Detect which cell encompasses the target text, then output its (x, y) center coordinate. 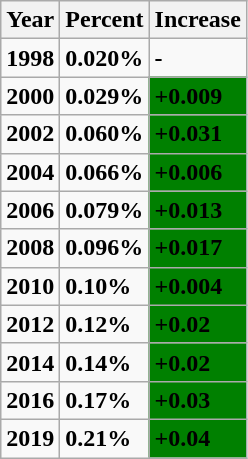
2016 (30, 400)
+0.006 (198, 172)
0.020% (104, 58)
2008 (30, 248)
0.079% (104, 210)
1998 (30, 58)
2004 (30, 172)
2002 (30, 134)
2010 (30, 286)
+0.03 (198, 400)
Year (30, 20)
+0.004 (198, 286)
0.17% (104, 400)
0.12% (104, 324)
0.066% (104, 172)
+0.04 (198, 438)
0.029% (104, 96)
2014 (30, 362)
2019 (30, 438)
2012 (30, 324)
2006 (30, 210)
2000 (30, 96)
+0.017 (198, 248)
Percent (104, 20)
0.21% (104, 438)
0.10% (104, 286)
0.060% (104, 134)
- (198, 58)
Increase (198, 20)
0.096% (104, 248)
+0.031 (198, 134)
0.14% (104, 362)
+0.009 (198, 96)
+0.013 (198, 210)
